Determine the (X, Y) coordinate at the center of the cell enclosing the given text.  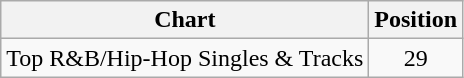
Chart (185, 20)
Top R&B/Hip-Hop Singles & Tracks (185, 58)
Position (416, 20)
29 (416, 58)
